Capture the cell that displays the provided text and extract its [x, y] central coordinate. 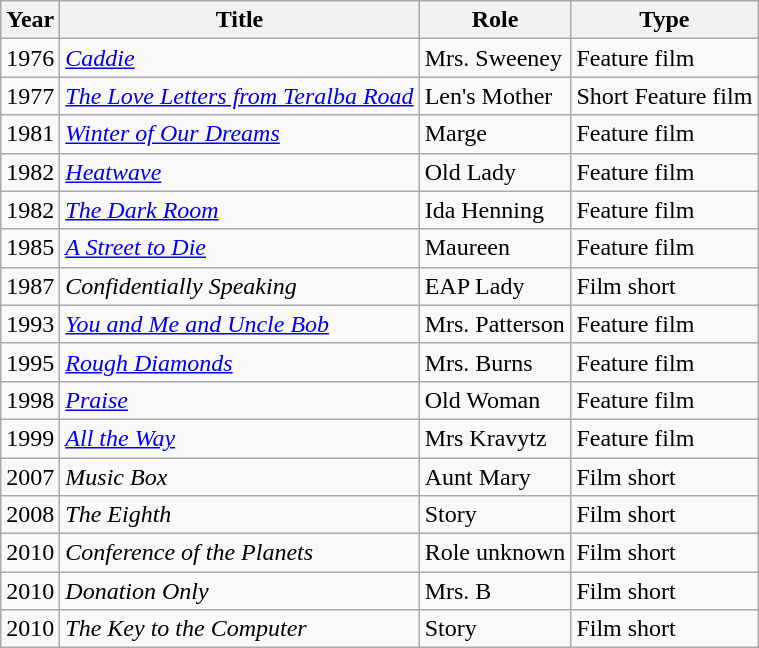
Donation Only [240, 591]
Title [240, 20]
The Dark Room [240, 210]
Heatwave [240, 172]
Old Woman [495, 400]
Winter of Our Dreams [240, 134]
The Love Letters from Teralba Road [240, 96]
Rough Diamonds [240, 362]
Music Box [240, 477]
Mrs Kravytz [495, 438]
Type [664, 20]
All the Way [240, 438]
Year [30, 20]
Mrs. Sweeney [495, 58]
Confidentially Speaking [240, 286]
2007 [30, 477]
Conference of the Planets [240, 553]
You and Me and Uncle Bob [240, 324]
1998 [30, 400]
1999 [30, 438]
1976 [30, 58]
The Key to the Computer [240, 629]
Len's Mother [495, 96]
1981 [30, 134]
1977 [30, 96]
A Street to Die [240, 248]
Ida Henning [495, 210]
Maureen [495, 248]
Marge [495, 134]
Mrs. B [495, 591]
Mrs. Burns [495, 362]
The Eighth [240, 515]
EAP Lady [495, 286]
2008 [30, 515]
1985 [30, 248]
Praise [240, 400]
1995 [30, 362]
Mrs. Patterson [495, 324]
Aunt Mary [495, 477]
Role [495, 20]
Role unknown [495, 553]
Old Lady [495, 172]
1987 [30, 286]
Short Feature film [664, 96]
1993 [30, 324]
Caddie [240, 58]
